Return [X, Y] of the center of cell containing provided text 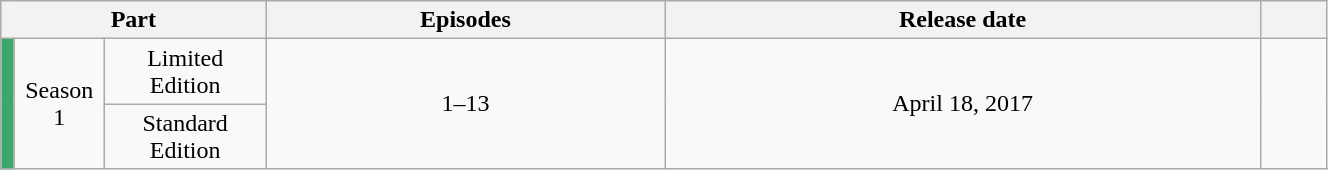
1–13 [466, 104]
Release date [962, 20]
Limited Edition [184, 72]
Part [134, 20]
Season 1 [59, 104]
April 18, 2017 [962, 104]
Standard Edition [184, 136]
Episodes [466, 20]
